Determine the [X, Y] coordinate at the center of the cell enclosing the given text.  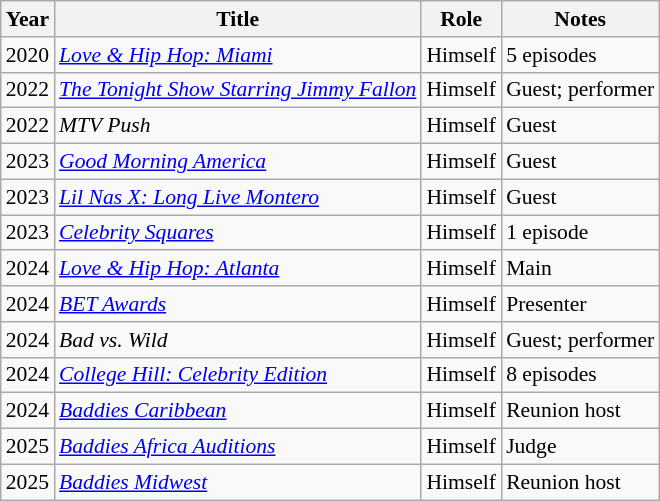
Title [238, 19]
8 episodes [580, 375]
Year [28, 19]
Baddies Caribbean [238, 411]
The Tonight Show Starring Jimmy Fallon [238, 90]
Baddies Africa Auditions [238, 447]
Love & Hip Hop: Miami [238, 55]
Baddies Midwest [238, 482]
Main [580, 269]
Love & Hip Hop: Atlanta [238, 269]
Celebrity Squares [238, 233]
2020 [28, 55]
BET Awards [238, 304]
Presenter [580, 304]
5 episodes [580, 55]
Bad vs. Wild [238, 340]
Good Morning America [238, 162]
Notes [580, 19]
Lil Nas X: Long Live Montero [238, 197]
Role [461, 19]
College Hill: Celebrity Edition [238, 375]
MTV Push [238, 126]
1 episode [580, 233]
Judge [580, 447]
